Detect which cell encompasses the target text, then output its [X, Y] center coordinate. 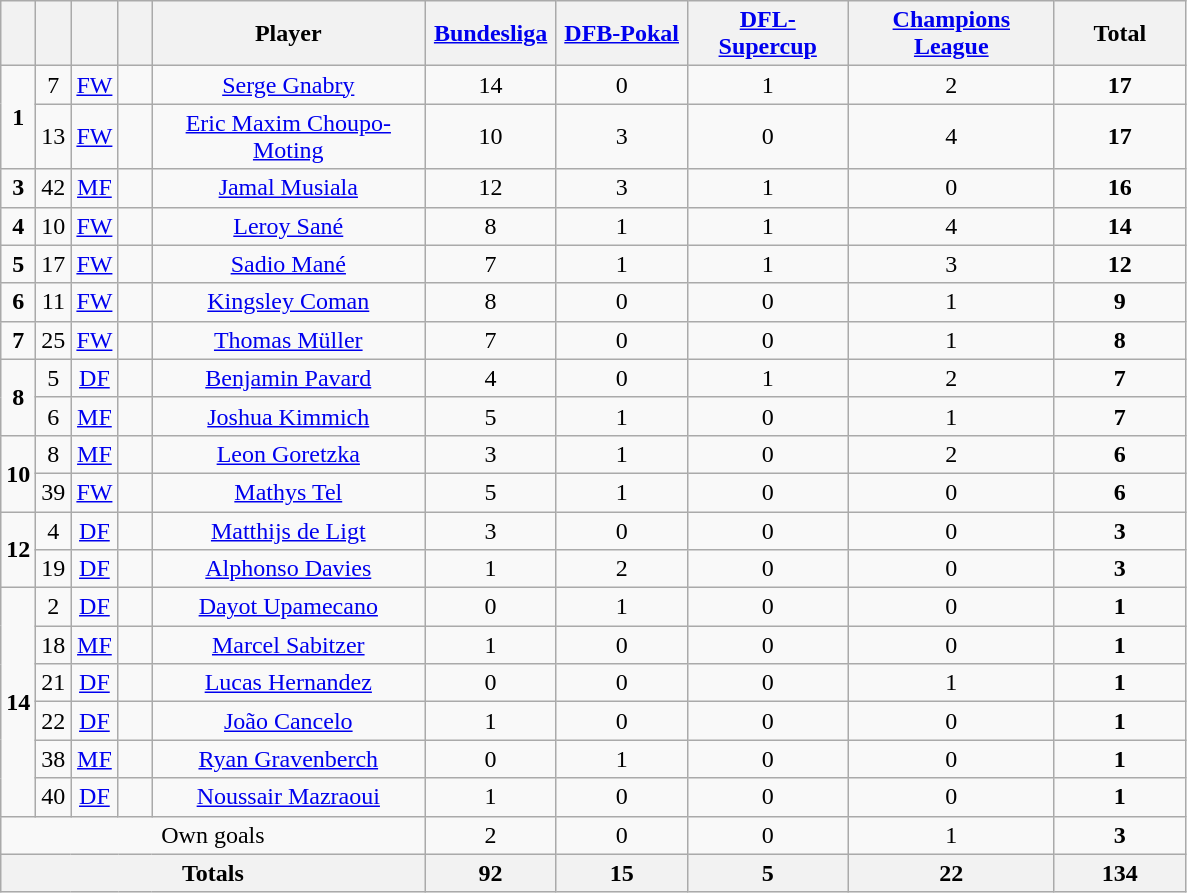
Jamal Musiala [289, 188]
Matthijs de Ligt [289, 531]
Own goals [213, 835]
Total [1120, 34]
Ryan Gravenberch [289, 759]
134 [1120, 873]
42 [54, 188]
Eric Maxim Choupo-Moting [289, 136]
DFL-Supercup [768, 34]
Player [289, 34]
9 [1120, 302]
Noussair Mazraoui [289, 797]
16 [1120, 188]
25 [54, 340]
19 [54, 569]
Alphonso Davies [289, 569]
39 [54, 492]
15 [622, 873]
Kingsley Coman [289, 302]
Marcel Sabitzer [289, 645]
Totals [213, 873]
21 [54, 683]
Lucas Hernandez [289, 683]
38 [54, 759]
Bundesliga [490, 34]
Benjamin Pavard [289, 378]
Mathys Tel [289, 492]
Joshua Kimmich [289, 416]
Leon Goretzka [289, 454]
40 [54, 797]
Thomas Müller [289, 340]
11 [54, 302]
Serge Gnabry [289, 85]
92 [490, 873]
Sadio Mané [289, 264]
Dayot Upamecano [289, 607]
18 [54, 645]
João Cancelo [289, 721]
Champions League [951, 34]
Leroy Sané [289, 226]
13 [54, 136]
DFB-Pokal [622, 34]
